Output the [x, y] coordinate of the center of the cell containing the given text.  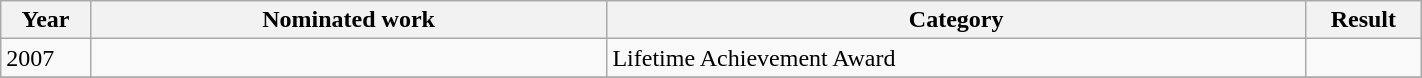
2007 [46, 58]
Category [956, 20]
Lifetime Achievement Award [956, 58]
Nominated work [348, 20]
Year [46, 20]
Result [1363, 20]
